Search for the cell housing the specified text and yield its (X, Y) center coordinate. 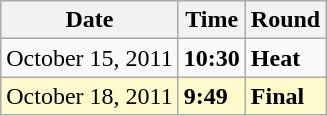
October 18, 2011 (90, 96)
Heat (285, 58)
October 15, 2011 (90, 58)
Final (285, 96)
Time (212, 20)
9:49 (212, 96)
10:30 (212, 58)
Date (90, 20)
Round (285, 20)
